Pinpoint the cell where the given text exists, returning its (X, Y) midpoint coordinate. 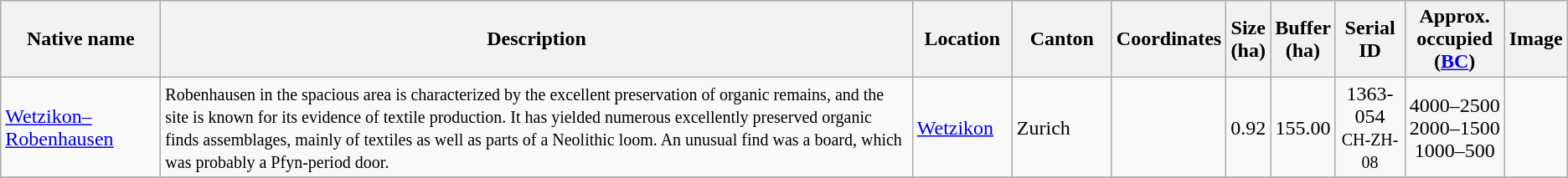
Location (962, 39)
Buffer (ha) (1303, 39)
Description (536, 39)
Wetzikon (962, 127)
Serial ID (1370, 39)
Native name (80, 39)
155.00 (1303, 127)
Approx. occupied (BC) (1454, 39)
Canton (1062, 39)
0.92 (1248, 127)
4000–25002000–1500 1000–500 (1454, 127)
Wetzikon–Robenhausen (80, 127)
Image (1536, 39)
1363-054CH-ZH-08 (1370, 127)
Size (ha) (1248, 39)
Coordinates (1168, 39)
Zurich (1062, 127)
